Identify which cell holds the provided text, then report its (x, y) central coordinate. 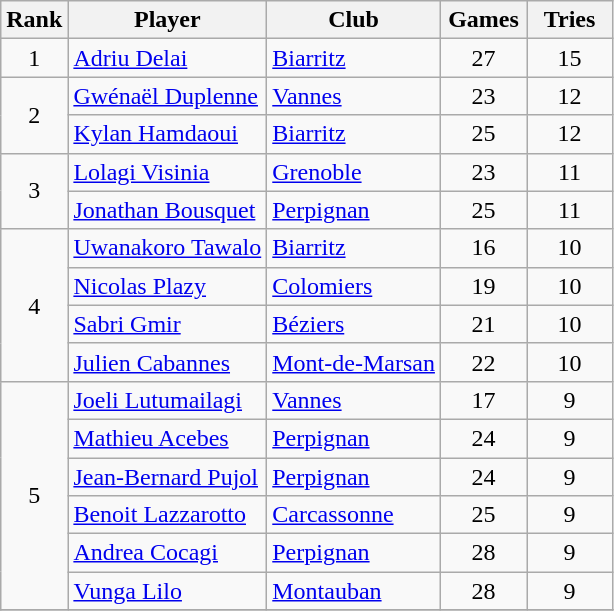
17 (483, 400)
27 (483, 58)
Benoit Lazzarotto (168, 515)
4 (34, 305)
Rank (34, 20)
Tries (569, 20)
Games (483, 20)
Jean-Bernard Pujol (168, 477)
Carcassonne (354, 515)
Mathieu Acebes (168, 438)
Montauban (354, 591)
Kylan Hamdaoui (168, 134)
21 (483, 324)
Sabri Gmir (168, 324)
Mont-de-Marsan (354, 362)
Adriu Delai (168, 58)
Vunga Lilo (168, 591)
2 (34, 115)
Player (168, 20)
1 (34, 58)
Grenoble (354, 172)
Béziers (354, 324)
Gwénaël Duplenne (168, 96)
Nicolas Plazy (168, 286)
Jonathan Bousquet (168, 210)
16 (483, 248)
Club (354, 20)
5 (34, 495)
Lolagi Visinia (168, 172)
15 (569, 58)
Uwanakoro Tawalo (168, 248)
22 (483, 362)
Joeli Lutumailagi (168, 400)
Andrea Cocagi (168, 553)
Colomiers (354, 286)
Julien Cabannes (168, 362)
19 (483, 286)
3 (34, 191)
